Pinpoint the cell where the given text exists, returning its (X, Y) midpoint coordinate. 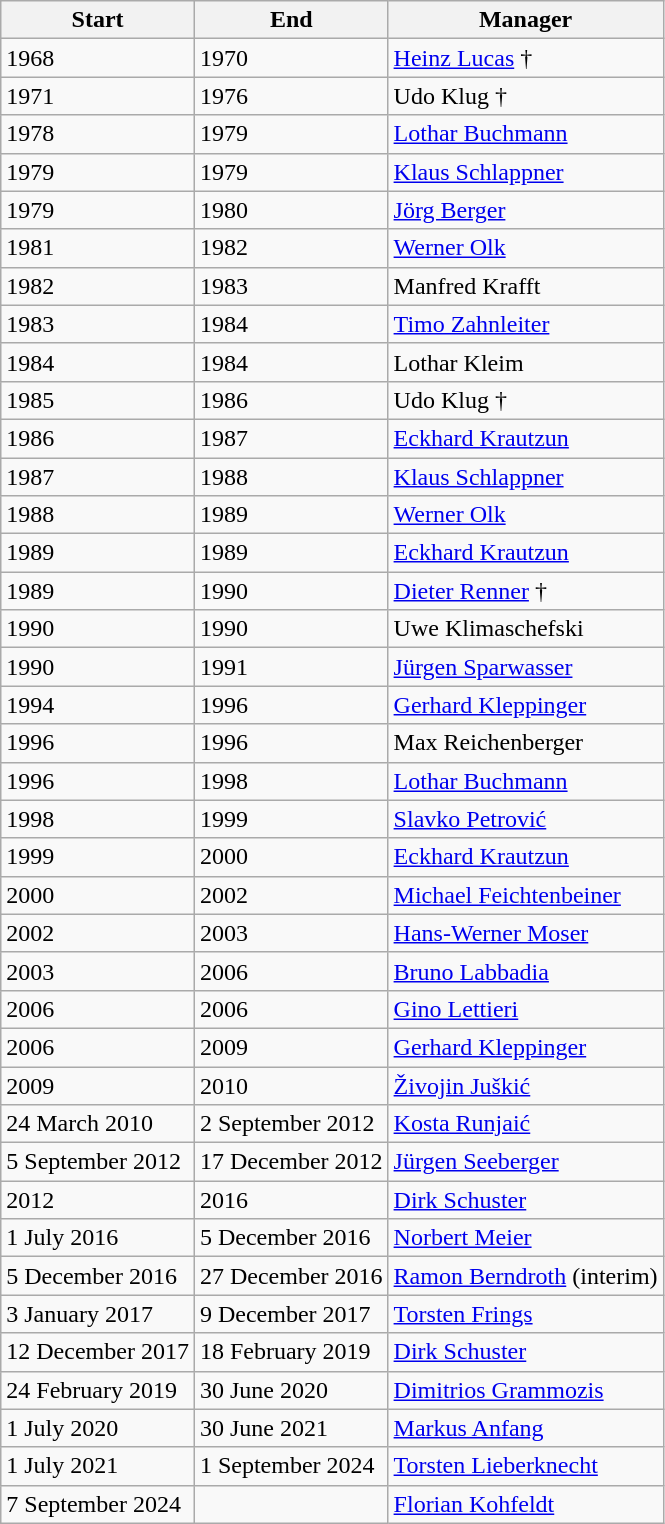
27 December 2016 (291, 1276)
1978 (98, 134)
Jürgen Sparwasser (526, 667)
Lothar Kleim (526, 362)
Uwe Klimaschefski (526, 629)
18 February 2019 (291, 1352)
1 July 2020 (98, 1428)
Markus Anfang (526, 1428)
1976 (291, 96)
Ramon Berndroth (interim) (526, 1276)
Timo Zahnleiter (526, 324)
Dieter Renner † (526, 591)
1971 (98, 96)
Hans-Werner Moser (526, 933)
Gino Lettieri (526, 1009)
1 July 2021 (98, 1466)
2 September 2012 (291, 1124)
Živojin Juškić (526, 1085)
Max Reichenberger (526, 743)
3 January 2017 (98, 1314)
2012 (98, 1200)
Florian Kohfeldt (526, 1504)
2010 (291, 1085)
Dimitrios Grammozis (526, 1390)
Bruno Labbadia (526, 971)
Kosta Runjaić (526, 1124)
Jörg Berger (526, 210)
Heinz Lucas † (526, 58)
30 June 2021 (291, 1428)
24 March 2010 (98, 1124)
Michael Feichtenbeiner (526, 895)
1 July 2016 (98, 1238)
Torsten Frings (526, 1314)
End (291, 20)
1994 (98, 705)
2016 (291, 1200)
Start (98, 20)
1 September 2024 (291, 1466)
1985 (98, 400)
Torsten Lieberknecht (526, 1466)
Manfred Krafft (526, 286)
1981 (98, 248)
1968 (98, 58)
5 September 2012 (98, 1162)
30 June 2020 (291, 1390)
7 September 2024 (98, 1504)
1970 (291, 58)
Norbert Meier (526, 1238)
12 December 2017 (98, 1352)
Manager (526, 20)
1980 (291, 210)
Slavko Petrović (526, 819)
9 December 2017 (291, 1314)
24 February 2019 (98, 1390)
1991 (291, 667)
17 December 2012 (291, 1162)
Jürgen Seeberger (526, 1162)
